Find where the given text appears and provide that cell's center as [x, y] coordinate. 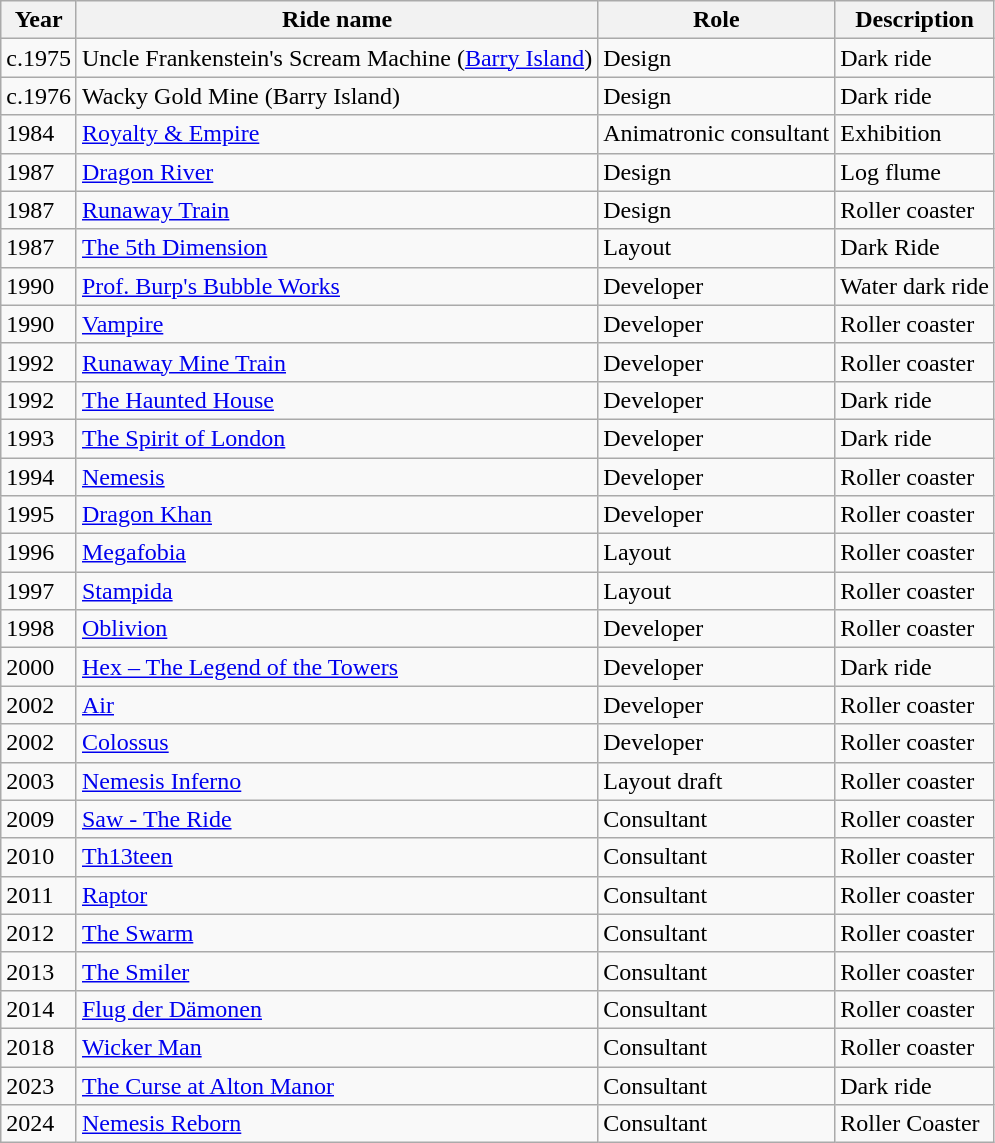
2013 [39, 971]
Layout draft [716, 781]
Animatronic consultant [716, 134]
The Curse at Alton Manor [336, 1085]
2023 [39, 1085]
2018 [39, 1047]
Uncle Frankenstein's Scream Machine (Barry Island) [336, 58]
Dragon River [336, 172]
Stampida [336, 591]
Exhibition [915, 134]
Oblivion [336, 629]
Runaway Mine Train [336, 362]
Nemesis Inferno [336, 781]
Wacky Gold Mine (Barry Island) [336, 96]
1998 [39, 629]
c.1975 [39, 58]
Wicker Man [336, 1047]
1996 [39, 553]
2012 [39, 933]
Vampire [336, 324]
2024 [39, 1124]
2003 [39, 781]
Saw - The Ride [336, 819]
Hex – The Legend of the Towers [336, 667]
Runaway Train [336, 210]
Water dark ride [915, 286]
1994 [39, 477]
Nemesis [336, 477]
c.1976 [39, 96]
The Haunted House [336, 400]
Dragon Khan [336, 515]
Role [716, 20]
Dark Ride [915, 248]
2000 [39, 667]
The Spirit of London [336, 438]
Prof. Burp's Bubble Works [336, 286]
Air [336, 705]
Flug der Dämonen [336, 1009]
2014 [39, 1009]
1995 [39, 515]
1997 [39, 591]
Th13teen [336, 857]
2010 [39, 857]
Ride name [336, 20]
Colossus [336, 743]
The 5th Dimension [336, 248]
Nemesis Reborn [336, 1124]
Year [39, 20]
2011 [39, 895]
2009 [39, 819]
1984 [39, 134]
Roller Coaster [915, 1124]
The Smiler [336, 971]
1993 [39, 438]
Royalty & Empire [336, 134]
Log flume [915, 172]
Raptor [336, 895]
Description [915, 20]
Megafobia [336, 553]
The Swarm [336, 933]
